Scan for the cell matching the given text and deliver its [X, Y] coordinate at center. 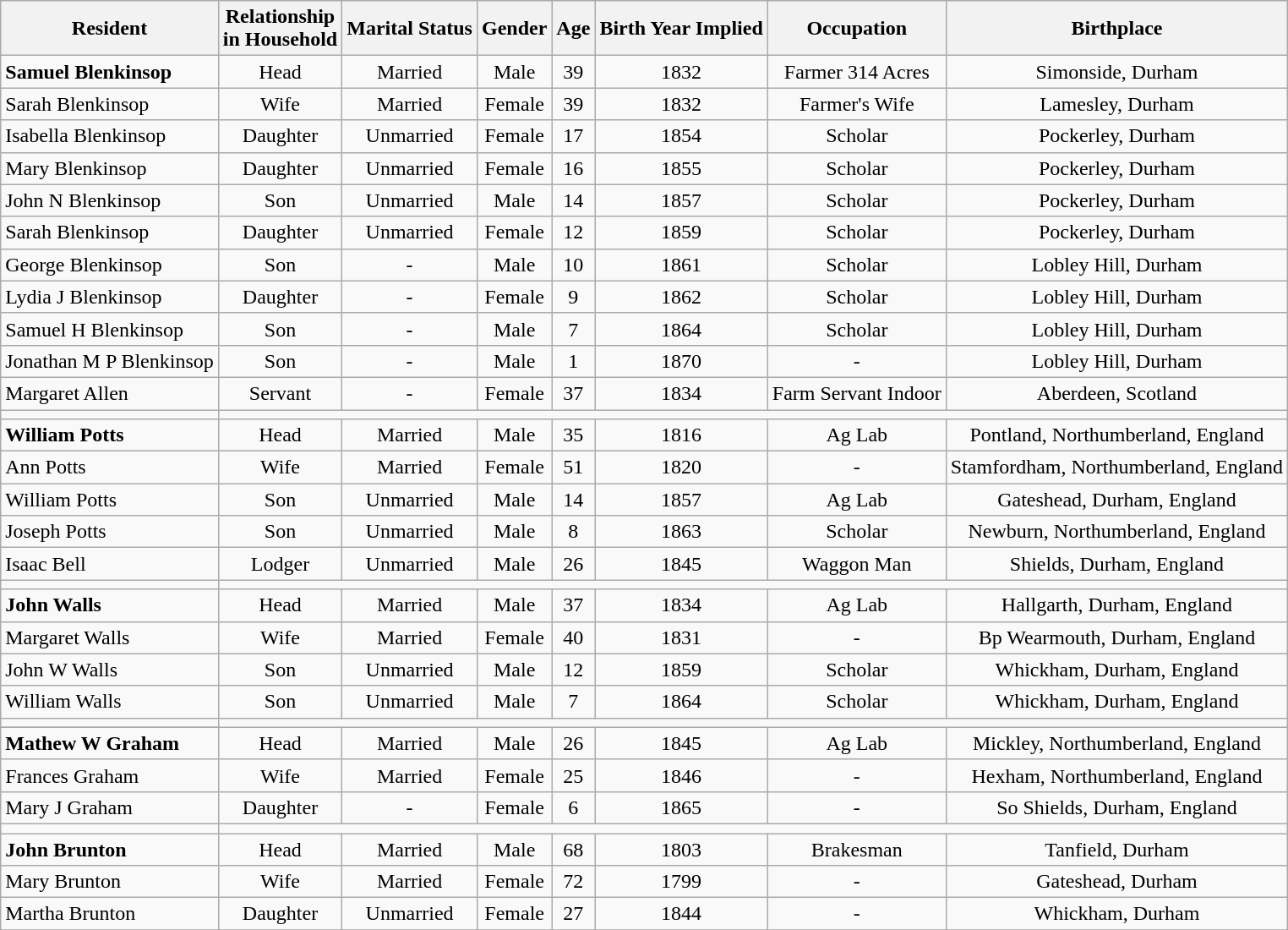
Margaret Walls [110, 637]
Brakesman [857, 850]
68 [573, 850]
Mary Brunton [110, 882]
72 [573, 882]
Bp Wearmouth, Durham, England [1116, 637]
Frances Graham [110, 775]
1 [573, 361]
40 [573, 637]
Margaret Allen [110, 393]
Gateshead, Durham [1116, 882]
Martha Brunton [110, 914]
Pontland, Northumberland, England [1116, 435]
Samuel Blenkinsop [110, 72]
Tanfield, Durham [1116, 850]
Resident [110, 29]
1831 [681, 637]
Birthplace [1116, 29]
Hexham, Northumberland, England [1116, 775]
Mickley, Northumberland, England [1116, 743]
Lamesley, Durham [1116, 104]
Relationshipin Household [280, 29]
Marital Status [410, 29]
Simonside, Durham [1116, 72]
Lodger [280, 564]
9 [573, 297]
1844 [681, 914]
Aberdeen, Scotland [1116, 393]
1820 [681, 468]
1863 [681, 532]
Stamfordham, Northumberland, England [1116, 468]
10 [573, 265]
Ann Potts [110, 468]
Whickham, Durham [1116, 914]
8 [573, 532]
Newburn, Northumberland, England [1116, 532]
51 [573, 468]
Jonathan M P Blenkinsop [110, 361]
Lydia J Blenkinsop [110, 297]
Joseph Potts [110, 532]
1854 [681, 136]
Farmer's Wife [857, 104]
John W Walls [110, 670]
1816 [681, 435]
Shields, Durham, England [1116, 564]
17 [573, 136]
Gender [514, 29]
Farmer 314 Acres [857, 72]
So Shields, Durham, England [1116, 807]
16 [573, 168]
1846 [681, 775]
Hallgarth, Durham, England [1116, 605]
Farm Servant Indoor [857, 393]
Servant [280, 393]
27 [573, 914]
Gateshead, Durham, England [1116, 500]
George Blenkinsop [110, 265]
Mary J Graham [110, 807]
Birth Year Implied [681, 29]
1865 [681, 807]
1855 [681, 168]
Waggon Man [857, 564]
Age [573, 29]
John Brunton [110, 850]
1862 [681, 297]
Isabella Blenkinsop [110, 136]
William Walls [110, 702]
Isaac Bell [110, 564]
35 [573, 435]
1870 [681, 361]
6 [573, 807]
Occupation [857, 29]
John Walls [110, 605]
1803 [681, 850]
25 [573, 775]
1861 [681, 265]
Samuel H Blenkinsop [110, 329]
Mathew W Graham [110, 743]
1799 [681, 882]
Mary Blenkinsop [110, 168]
John N Blenkinsop [110, 200]
